Detect which cell encompasses the target text, then output its [X, Y] center coordinate. 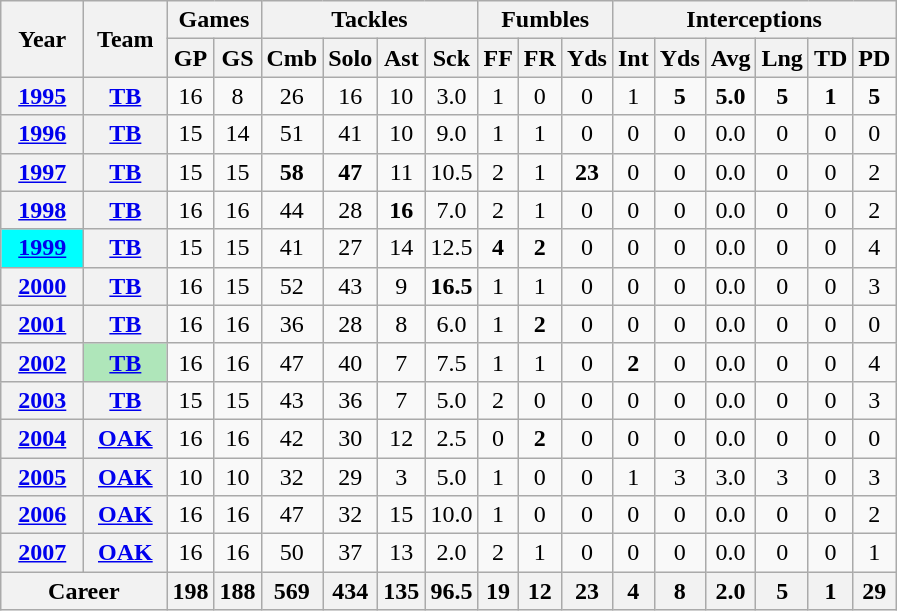
2004 [42, 438]
9 [402, 286]
2007 [42, 553]
37 [350, 553]
10.5 [452, 172]
26 [292, 96]
2000 [42, 286]
1995 [42, 96]
434 [350, 591]
FR [540, 58]
1996 [42, 134]
135 [402, 591]
Ast [402, 58]
Interceptions [754, 20]
Int [633, 58]
13 [402, 553]
2001 [42, 324]
16.5 [452, 286]
GS [238, 58]
Avg [730, 58]
Year [42, 39]
PD [874, 58]
19 [498, 591]
2003 [42, 400]
40 [350, 362]
Games [214, 20]
TD [830, 58]
58 [292, 172]
Solo [350, 58]
GP [190, 58]
2005 [42, 477]
30 [350, 438]
569 [292, 591]
1997 [42, 172]
27 [350, 248]
96.5 [452, 591]
Career [84, 591]
50 [292, 553]
Cmb [292, 58]
10.0 [452, 515]
2002 [42, 362]
44 [292, 210]
12.5 [452, 248]
1999 [42, 248]
2.5 [452, 438]
9.0 [452, 134]
2006 [42, 515]
Tackles [370, 20]
Lng [782, 58]
Sck [452, 58]
198 [190, 591]
7.0 [452, 210]
FF [498, 58]
7.5 [452, 362]
Team [126, 39]
188 [238, 591]
1998 [42, 210]
52 [292, 286]
42 [292, 438]
11 [402, 172]
6.0 [452, 324]
51 [292, 134]
Fumbles [546, 20]
